Pinpoint the cell where the given text exists, returning its (X, Y) midpoint coordinate. 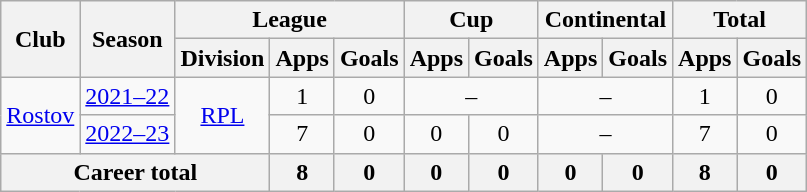
Rostov (40, 115)
Total (740, 20)
Continental (605, 20)
2021–22 (128, 96)
Career total (136, 172)
2022–23 (128, 134)
League (290, 20)
RPL (222, 115)
Cup (471, 20)
Division (222, 58)
Club (40, 39)
Season (128, 39)
